Return (X, Y) of the center of cell containing provided text 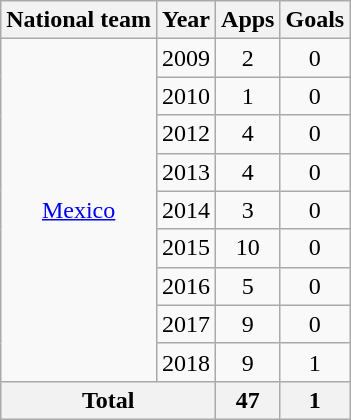
2 (248, 58)
Mexico (79, 210)
5 (248, 286)
Apps (248, 20)
2010 (186, 96)
Total (108, 400)
3 (248, 210)
National team (79, 20)
10 (248, 248)
2017 (186, 324)
2015 (186, 248)
Goals (315, 20)
2014 (186, 210)
2016 (186, 286)
2013 (186, 172)
2018 (186, 362)
2009 (186, 58)
2012 (186, 134)
47 (248, 400)
Year (186, 20)
